Search for the cell housing the specified text and yield its (X, Y) center coordinate. 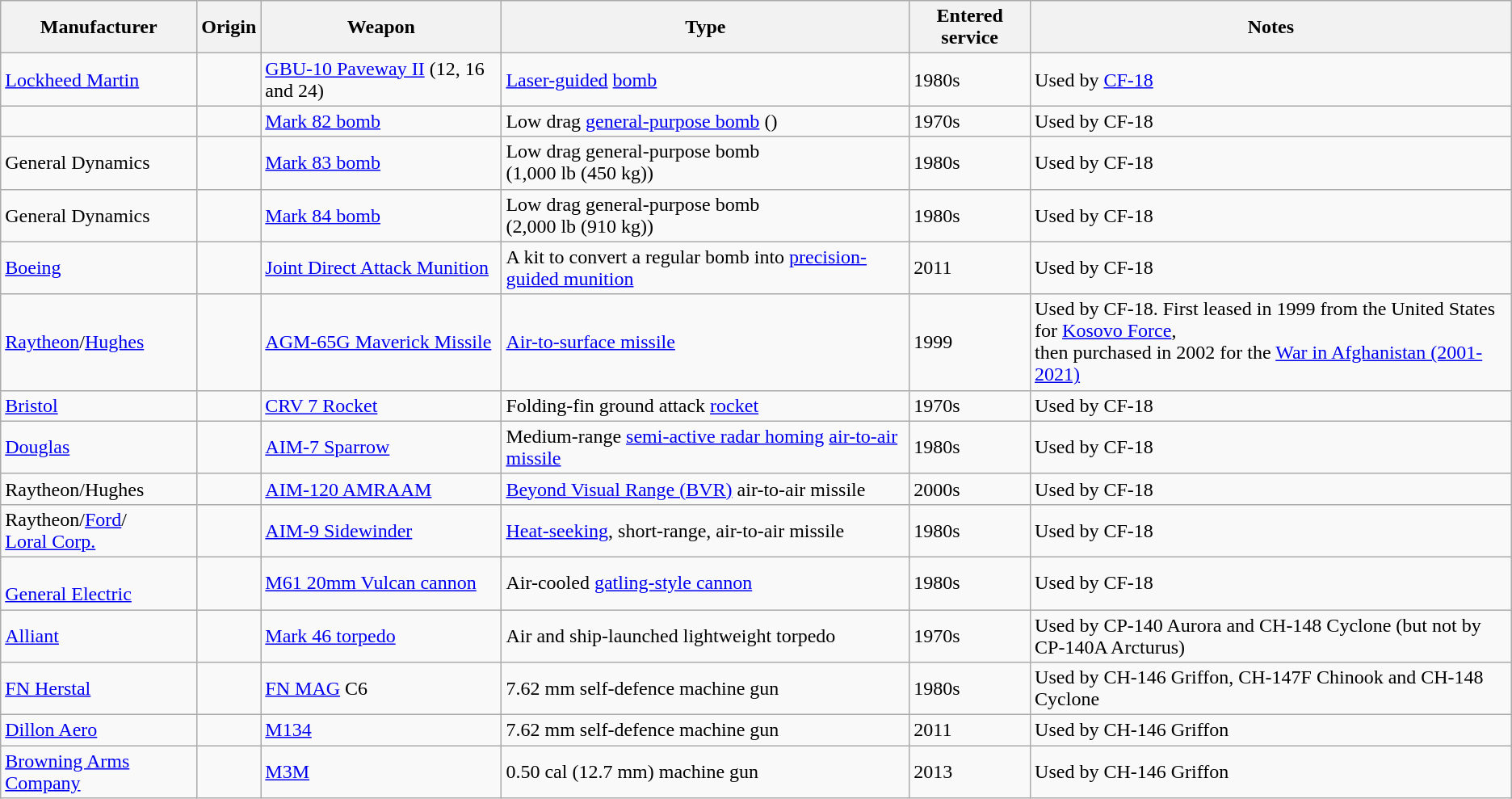
Mark 83 bomb (381, 163)
AIM-120 AMRAAM (381, 489)
Medium-range semi-active radar homing air-to-air missile (706, 448)
FN MAG C6 (381, 688)
Low drag general-purpose bomb (2,000 lb (910 kg)) (706, 215)
Notes (1271, 27)
General Electric (99, 583)
Lockheed Martin (99, 79)
0.50 cal (12.7 mm) machine gun (706, 772)
Heat-seeking, short-range, air-to-air missile (706, 530)
Type (706, 27)
Used by CP-140 Aurora and CH-148 Cyclone (but not by CP-140A Arcturus) (1271, 635)
Weapon (381, 27)
Joint Direct Attack Munition (381, 268)
Used by CH-146 Griffon, CH-147F Chinook and CH-148 Cyclone (1271, 688)
Manufacturer (99, 27)
AGM-65G Maverick Missile (381, 343)
Low drag general-purpose bomb () (706, 121)
AIM-9 Sidewinder (381, 530)
Used by CF-18. First leased in 1999 from the United States for Kosovo Force,then purchased in 2002 for the War in Afghanistan (2001-2021) (1271, 343)
M61 20mm Vulcan cannon (381, 583)
Dillon Aero (99, 730)
Folding-fin ground attack rocket (706, 406)
Air and ship-launched lightweight torpedo (706, 635)
Alliant (99, 635)
FN Herstal (99, 688)
Origin (229, 27)
Douglas (99, 448)
A kit to convert a regular bomb into precision-guided munition (706, 268)
Raytheon/Ford/Loral Corp. (99, 530)
Bristol (99, 406)
Low drag general-purpose bomb (1,000 lb (450 kg)) (706, 163)
Air-cooled gatling-style cannon (706, 583)
Browning Arms Company (99, 772)
Entered service (970, 27)
Mark 82 bomb (381, 121)
Laser-guided bomb (706, 79)
AIM-7 Sparrow (381, 448)
M3M (381, 772)
Air-to-surface missile (706, 343)
2013 (970, 772)
Mark 84 bomb (381, 215)
2000s (970, 489)
Mark 46 torpedo (381, 635)
M134 (381, 730)
GBU-10 Paveway II (12, 16 and 24) (381, 79)
1999 (970, 343)
CRV 7 Rocket (381, 406)
Boeing (99, 268)
Beyond Visual Range (BVR) air-to-air missile (706, 489)
